From the cell containing the given text, extract its center point as (x, y) coordinate. 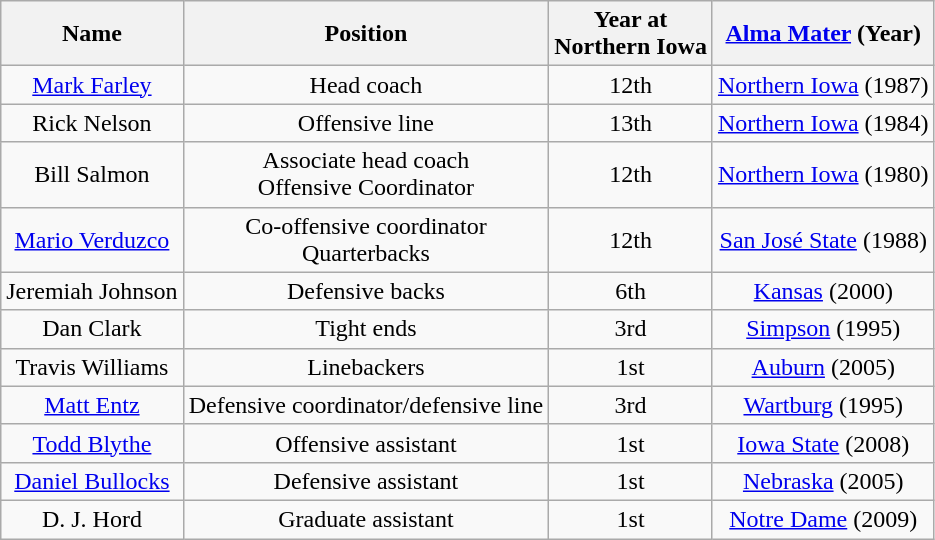
Linebackers (366, 367)
6th (631, 291)
Bill Salmon (92, 174)
Simpson (1995) (823, 329)
Northern Iowa (1987) (823, 85)
Year atNorthern Iowa (631, 34)
Iowa State (2008) (823, 443)
Wartburg (1995) (823, 405)
13th (631, 123)
Position (366, 34)
Todd Blythe (92, 443)
Offensive line (366, 123)
Defensive coordinator/defensive line (366, 405)
Travis Williams (92, 367)
Head coach (366, 85)
San José State (1988) (823, 240)
Tight ends (366, 329)
Matt Entz (92, 405)
Nebraska (2005) (823, 481)
Offensive assistant (366, 443)
Auburn (2005) (823, 367)
Alma Mater (Year) (823, 34)
Defensive assistant (366, 481)
Mario Verduzco (92, 240)
Associate head coachOffensive Coordinator (366, 174)
Mark Farley (92, 85)
Rick Nelson (92, 123)
Defensive backs (366, 291)
Co-offensive coordinatorQuarterbacks (366, 240)
Graduate assistant (366, 519)
Kansas (2000) (823, 291)
Northern Iowa (1984) (823, 123)
Daniel Bullocks (92, 481)
Name (92, 34)
Northern Iowa (1980) (823, 174)
D. J. Hord (92, 519)
Dan Clark (92, 329)
Notre Dame (2009) (823, 519)
Jeremiah Johnson (92, 291)
